Locate the cell with the specified text and output its [x, y] center coordinate. 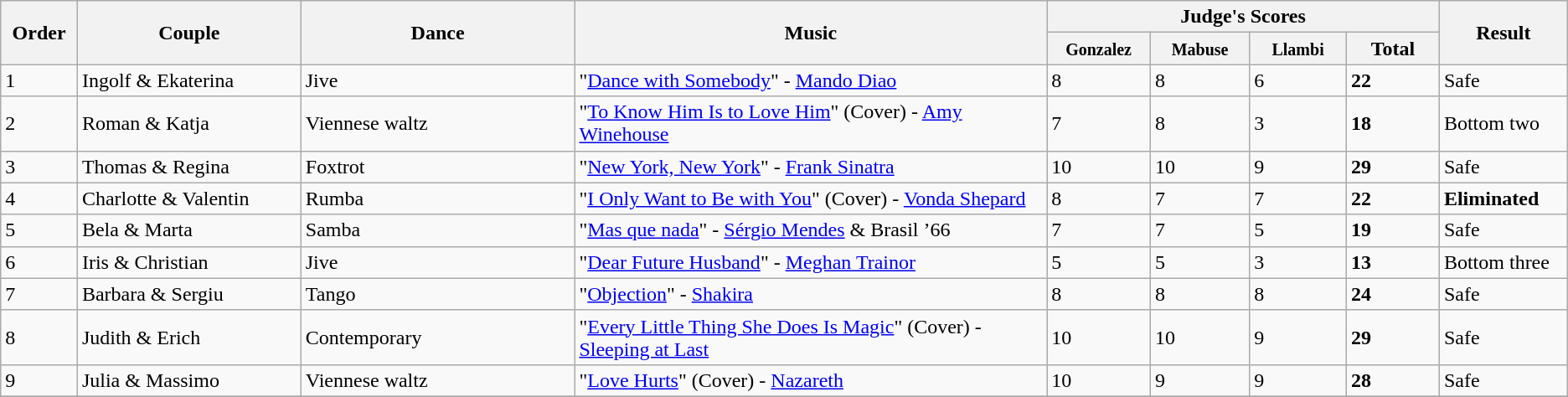
28 [1392, 380]
Iris & Christian [189, 262]
18 [1392, 124]
Julia & Massimo [189, 380]
"Dance with Somebody" - Mando Diao [811, 80]
13 [1392, 262]
24 [1392, 294]
Mabuse [1199, 49]
19 [1392, 230]
Contemporary [437, 337]
Bottom two [1503, 124]
Bela & Marta [189, 230]
"I Only Want to Be with You" (Cover) - Vonda Shepard [811, 198]
Judith & Erich [189, 337]
Judge's Scores [1243, 17]
Barbara & Sergiu [189, 294]
Bottom three [1503, 262]
Llambi [1298, 49]
2 [39, 124]
"Mas que nada" - Sérgio Mendes & Brasil ’66 [811, 230]
4 [39, 198]
Tango [437, 294]
Result [1503, 33]
"To Know Him Is to Love Him" (Cover) - Amy Winehouse [811, 124]
Rumba [437, 198]
Charlotte & Valentin [189, 198]
1 [39, 80]
Roman & Katja [189, 124]
Ingolf & Ekaterina [189, 80]
Order [39, 33]
Couple [189, 33]
"New York, New York" - Frank Sinatra [811, 167]
Samba [437, 230]
Dance [437, 33]
"Dear Future Husband" - Meghan Trainor [811, 262]
Thomas & Regina [189, 167]
"Love Hurts" (Cover) - Nazareth [811, 380]
Gonzalez [1099, 49]
Total [1392, 49]
"Objection" - Shakira [811, 294]
Eliminated [1503, 198]
"Every Little Thing She Does Is Magic" (Cover) - Sleeping at Last [811, 337]
Music [811, 33]
Foxtrot [437, 167]
